Return the (x, y) coordinate for the center point of the cell that contains the specified text.  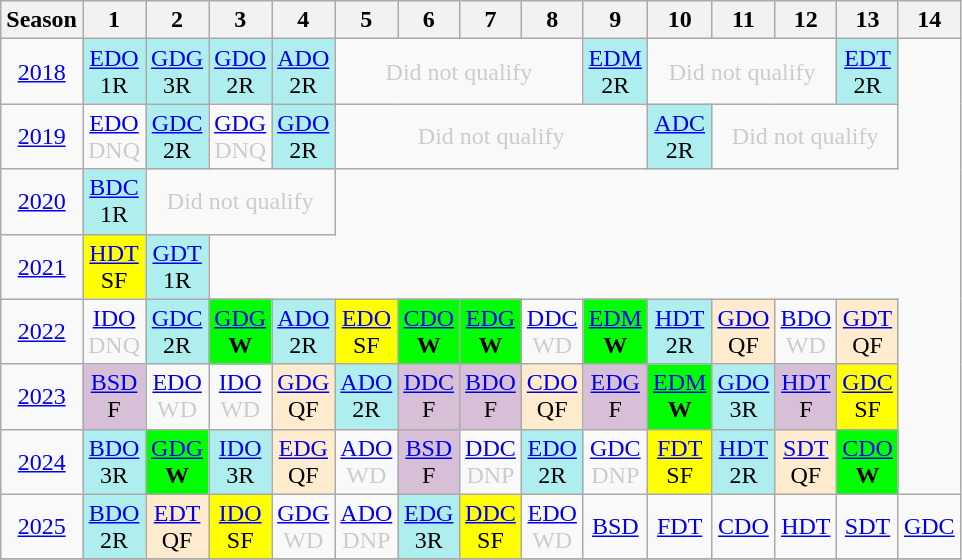
CDO (744, 526)
6 (429, 20)
GDGWD (304, 526)
3 (240, 20)
BDO3R (114, 462)
EDM2R (615, 72)
BDOWD (806, 332)
FDTSF (679, 462)
10 (679, 20)
GDTQF (868, 332)
9 (615, 20)
DDCSF (491, 526)
EDGF (615, 396)
GDO3R (744, 396)
4 (304, 20)
12 (806, 20)
13 (868, 20)
GDGDNQ (240, 136)
EDOSF (366, 332)
BDC1R (114, 202)
DDCDNP (491, 462)
GDC (929, 526)
IDOWD (240, 396)
ADC2R (679, 136)
EDT2R (868, 72)
EDG3R (429, 526)
BSD (615, 526)
2022 (42, 332)
HDT (806, 526)
EDO1R (114, 72)
EDO2R (552, 462)
GDCDNP (615, 462)
ADOWD (366, 462)
GDCSF (868, 396)
IDOSF (240, 526)
BDO2R (114, 526)
EDODNQ (114, 136)
2021 (42, 266)
2019 (42, 136)
GDOQF (744, 332)
EDGQF (304, 462)
7 (491, 20)
Season (42, 20)
5 (366, 20)
SDTQF (806, 462)
8 (552, 20)
2025 (42, 526)
GDGQF (304, 396)
1 (114, 20)
DDCWD (552, 332)
EDTQF (178, 526)
IDODNQ (114, 332)
IDO3R (240, 462)
2024 (42, 462)
DDCF (429, 396)
HDTSF (114, 266)
2 (178, 20)
FDT (679, 526)
EDGW (491, 332)
SDT (868, 526)
14 (929, 20)
GDG3R (178, 72)
BDOF (491, 396)
CDOQF (552, 396)
2018 (42, 72)
2020 (42, 202)
HDTF (806, 396)
2023 (42, 396)
ADODNP (366, 526)
GDT1R (178, 266)
11 (744, 20)
